Pinpoint the cell where the given text exists, returning its (x, y) midpoint coordinate. 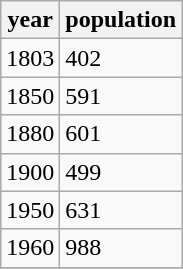
631 (121, 210)
499 (121, 172)
1950 (30, 210)
988 (121, 248)
1850 (30, 96)
year (30, 20)
1900 (30, 172)
population (121, 20)
1960 (30, 248)
601 (121, 134)
1880 (30, 134)
402 (121, 58)
591 (121, 96)
1803 (30, 58)
